Find where the given text appears and provide that cell's center as [x, y] coordinate. 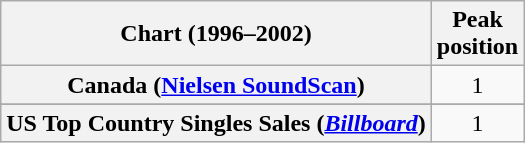
US Top Country Singles Sales (Billboard) [216, 123]
Chart (1996–2002) [216, 34]
Peakposition [477, 34]
Canada (Nielsen SoundScan) [216, 85]
